From the cell containing the given text, extract its center point as [x, y] coordinate. 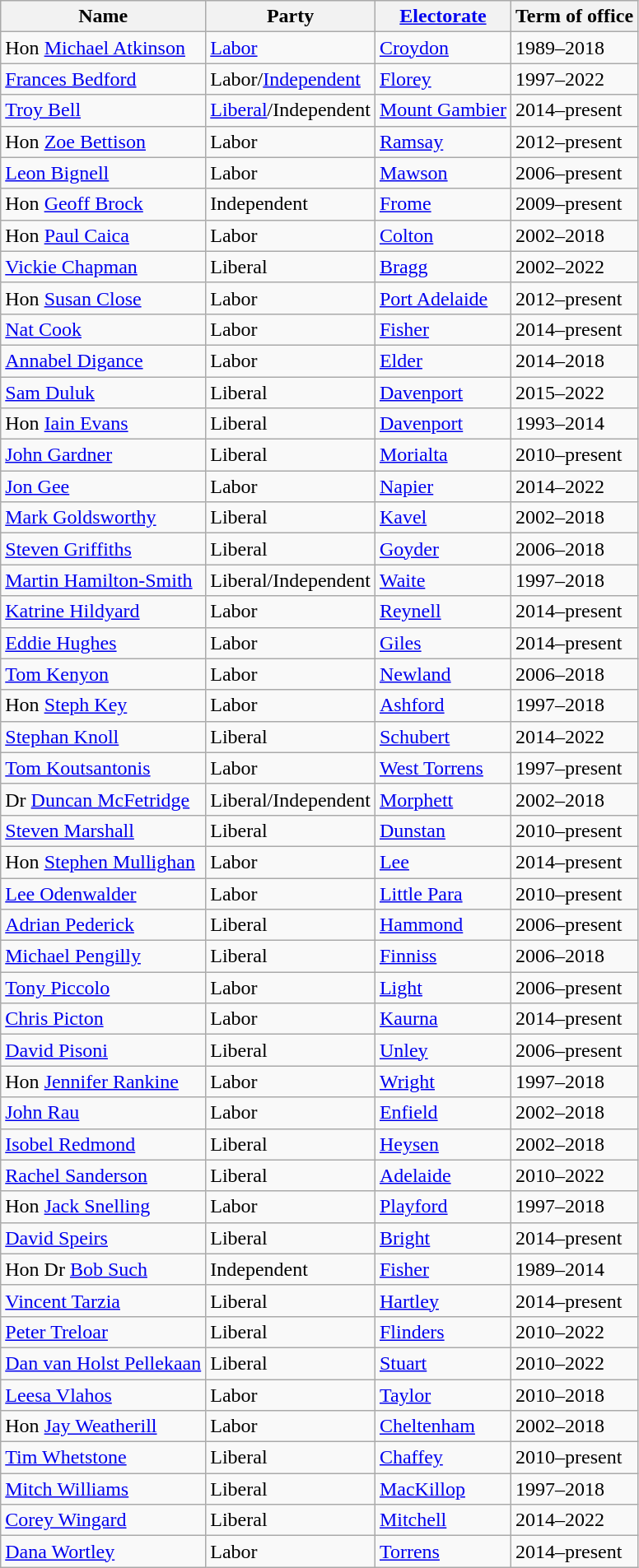
Leesa Vlahos [104, 1395]
Nat Cook [104, 329]
2015–2022 [574, 393]
Dr Duncan McFetridge [104, 799]
Dana Wortley [104, 1552]
Morphett [443, 799]
Jon Gee [104, 486]
Taylor [443, 1395]
Peter Treloar [104, 1332]
Enfield [443, 1113]
Unley [443, 1050]
Hon Jack Snelling [104, 1207]
Party [291, 16]
Michael Pengilly [104, 956]
Ramsay [443, 142]
Heysen [443, 1144]
Hon Susan Close [104, 298]
1989–2014 [574, 1269]
Hon Geoff Brock [104, 204]
Bragg [443, 267]
Port Adelaide [443, 298]
Tom Koutsantonis [104, 768]
Leon Bignell [104, 173]
MacKillop [443, 1489]
Cheltenham [443, 1426]
Reynell [443, 612]
Hon Zoe Bettison [104, 142]
Mitch Williams [104, 1489]
Adrian Pederick [104, 925]
Adelaide [443, 1175]
Giles [443, 643]
2002–2022 [574, 267]
Wright [443, 1082]
Vickie Chapman [104, 267]
Little Para [443, 893]
John Rau [104, 1113]
Labor/Independent [291, 79]
Light [443, 988]
Morialta [443, 455]
Schubert [443, 737]
Steven Griffiths [104, 549]
Frances Bedford [104, 79]
Martin Hamilton-Smith [104, 580]
Frome [443, 204]
Torrens [443, 1552]
Ashford [443, 705]
Sam Duluk [104, 393]
Bright [443, 1238]
Hon Stephen Mullighan [104, 862]
Term of office [574, 16]
Goyder [443, 549]
1997–present [574, 768]
Florey [443, 79]
John Gardner [104, 455]
David Pisoni [104, 1050]
Vincent Tarzia [104, 1300]
Troy Bell [104, 110]
Tony Piccolo [104, 988]
Dunstan [443, 831]
Lee [443, 862]
Chaffey [443, 1458]
1993–2014 [574, 424]
Hon Paul Caica [104, 235]
Flinders [443, 1332]
Name [104, 16]
Lee Odenwalder [104, 893]
Stuart [443, 1363]
Rachel Sanderson [104, 1175]
Electorate [443, 16]
Hon Steph Key [104, 705]
Hammond [443, 925]
2014–2018 [574, 361]
Hon Jennifer Rankine [104, 1082]
Mount Gambier [443, 110]
Dan van Holst Pellekaan [104, 1363]
David Speirs [104, 1238]
Hon Dr Bob Such [104, 1269]
Tim Whetstone [104, 1458]
Playford [443, 1207]
Mark Goldsworthy [104, 518]
Finniss [443, 956]
Corey Wingard [104, 1520]
Annabel Digance [104, 361]
Colton [443, 235]
2010–2018 [574, 1395]
Croydon [443, 48]
Hon Michael Atkinson [104, 48]
Steven Marshall [104, 831]
Newland [443, 674]
Chris Picton [104, 1019]
Mitchell [443, 1520]
2009–present [574, 204]
Hon Iain Evans [104, 424]
Hon Jay Weatherill [104, 1426]
Eddie Hughes [104, 643]
Stephan Knoll [104, 737]
Kaurna [443, 1019]
Katrine Hildyard [104, 612]
1989–2018 [574, 48]
Kavel [443, 518]
Tom Kenyon [104, 674]
Isobel Redmond [104, 1144]
Mawson [443, 173]
Elder [443, 361]
Hartley [443, 1300]
1997–2022 [574, 79]
Waite [443, 580]
Napier [443, 486]
West Torrens [443, 768]
